Extract the (X, Y) coordinate from the center of the cell holding the provided text.  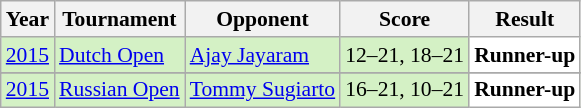
Ajay Jayaram (263, 55)
Opponent (263, 19)
Dutch Open (120, 55)
Result (524, 19)
12–21, 18–21 (404, 55)
Russian Open (120, 90)
Tommy Sugiarto (263, 90)
Tournament (120, 19)
Year (28, 19)
Score (404, 19)
16–21, 10–21 (404, 90)
